From the cell containing the given text, extract its center point as [x, y] coordinate. 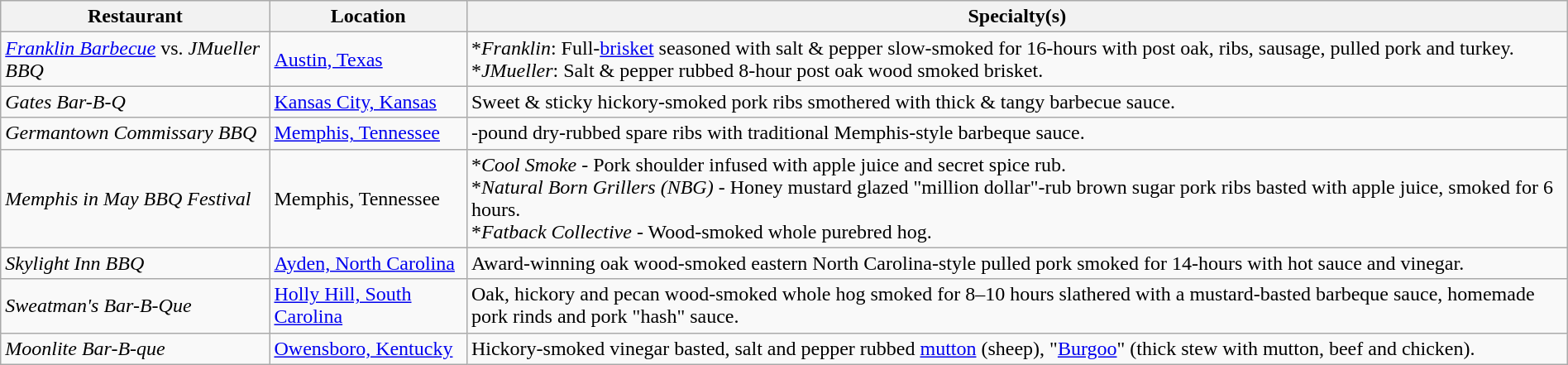
Sweatman's Bar-B-Que [136, 306]
Moonlite Bar-B-que [136, 348]
Restaurant [136, 17]
Award-winning oak wood-smoked eastern North Carolina-style pulled pork smoked for 14-hours with hot sauce and vinegar. [1017, 263]
-pound dry-rubbed spare ribs with traditional Memphis-style barbeque sauce. [1017, 133]
Memphis in May BBQ Festival [136, 199]
Austin, Texas [368, 60]
Franklin Barbecue vs. JMueller BBQ [136, 60]
Germantown Commissary BBQ [136, 133]
Gates Bar-B-Q [136, 102]
Specialty(s) [1017, 17]
Hickory-smoked vinegar basted, salt and pepper rubbed mutton (sheep), "Burgoo" (thick stew with mutton, beef and chicken). [1017, 348]
Kansas City, Kansas [368, 102]
Holly Hill, South Carolina [368, 306]
Owensboro, Kentucky [368, 348]
Location [368, 17]
Sweet & sticky hickory-smoked pork ribs smothered with thick & tangy barbecue sauce. [1017, 102]
Ayden, North Carolina [368, 263]
Skylight Inn BBQ [136, 263]
